Scan for the cell matching the given text and deliver its (X, Y) coordinate at center. 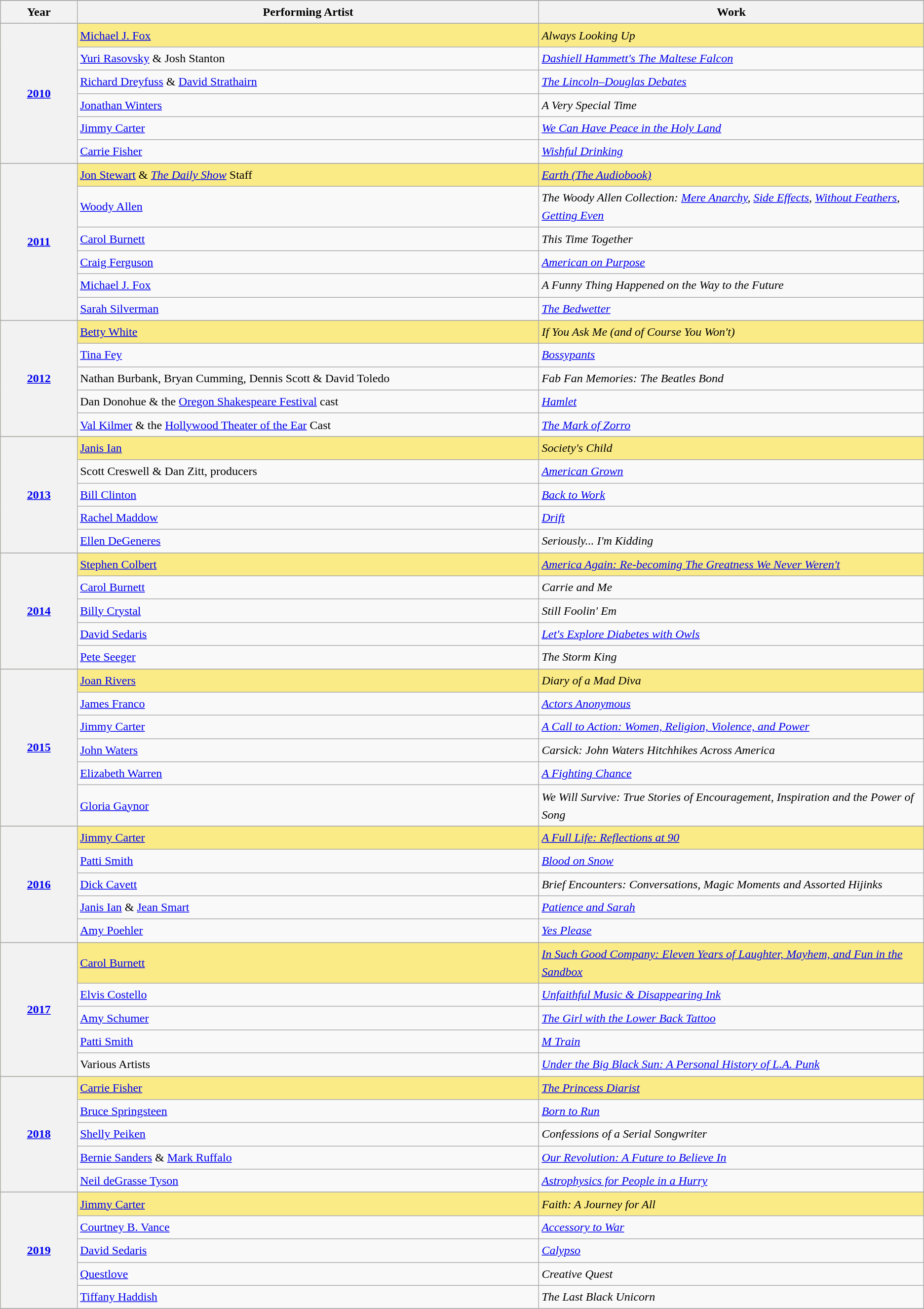
The Last Black Unicorn (731, 1297)
Society's Child (731, 448)
Under the Big Black Sun: A Personal History of L.A. Punk (731, 1065)
Rachel Maddow (308, 517)
Shelly Peiken (308, 1135)
Brief Encounters: Conversations, Magic Moments and Assorted Hijinks (731, 884)
Sarah Silverman (308, 309)
A Funny Thing Happened on the Way to the Future (731, 285)
James Franco (308, 704)
M Train (731, 1041)
2011 (39, 241)
Elvis Costello (308, 994)
Tina Fey (308, 356)
Various Artists (308, 1065)
Our Revolution: A Future to Believe In (731, 1157)
Year (39, 12)
2019 (39, 1250)
Hamlet (731, 402)
Dashiell Hammett's The Maltese Falcon (731, 58)
Dan Donohue & the Oregon Shakespeare Festival cast (308, 402)
John Waters (308, 751)
2012 (39, 378)
Jon Stewart & The Daily Show Staff (308, 175)
The Bedwetter (731, 309)
Dick Cavett (308, 884)
Blood on Snow (731, 861)
The Princess Diarist (731, 1088)
America Again: Re-becoming The Greatness We Never Weren't (731, 564)
Faith: A Journey for All (731, 1204)
Pete Seeger (308, 657)
Confessions of a Serial Songwriter (731, 1135)
Yuri Rasovsky & Josh Stanton (308, 58)
We Will Survive: True Stories of Encouragement, Inspiration and the Power of Song (731, 806)
The Storm King (731, 657)
Work (731, 12)
Unfaithful Music & Disappearing Ink (731, 994)
Fab Fan Memories: The Beatles Bond (731, 378)
Carrie and Me (731, 588)
American on Purpose (731, 262)
Billy Crystal (308, 610)
A Fighting Chance (731, 773)
Still Foolin' Em (731, 610)
Jonathan Winters (308, 105)
2016 (39, 884)
Drift (731, 517)
Yes Please (731, 930)
Bill Clinton (308, 495)
2015 (39, 747)
Val Kilmer & the Hollywood Theater of the Ear Cast (308, 425)
Stephen Colbert (308, 564)
Scott Creswell & Dan Zitt, producers (308, 471)
American Grown (731, 471)
This Time Together (731, 239)
Janis Ian (308, 448)
Actors Anonymous (731, 704)
Bruce Springsteen (308, 1111)
If You Ask Me (and of Course You Won't) (731, 332)
Craig Ferguson (308, 262)
Back to Work (731, 495)
Creative Quest (731, 1274)
Performing Artist (308, 12)
Patience and Sarah (731, 908)
2017 (39, 1009)
In Such Good Company: Eleven Years of Laughter, Mayhem, and Fun in the Sandbox (731, 963)
Let's Explore Diabetes with Owls (731, 634)
Carsick: John Waters Hitchhikes Across America (731, 751)
Gloria Gaynor (308, 806)
Seriously... I'm Kidding (731, 541)
Astrophysics for People in a Hurry (731, 1181)
Wishful Drinking (731, 151)
The Lincoln–Douglas Debates (731, 82)
Elizabeth Warren (308, 773)
Earth (The Audiobook) (731, 175)
Richard Dreyfuss & David Strathairn (308, 82)
Joan Rivers (308, 680)
Accessory to War (731, 1228)
We Can Have Peace in the Holy Land (731, 128)
Neil deGrasse Tyson (308, 1181)
The Mark of Zorro (731, 425)
2010 (39, 93)
A Call to Action: Women, Religion, Violence, and Power (731, 727)
2018 (39, 1135)
The Girl with the Lower Back Tattoo (731, 1018)
A Very Special Time (731, 105)
Amy Schumer (308, 1018)
Questlove (308, 1274)
Calypso (731, 1250)
Diary of a Mad Diva (731, 680)
Bossypants (731, 356)
Born to Run (731, 1111)
Amy Poehler (308, 930)
A Full Life: Reflections at 90 (731, 837)
Woody Allen (308, 206)
2014 (39, 610)
Bernie Sanders & Mark Ruffalo (308, 1157)
Betty White (308, 332)
Tiffany Haddish (308, 1297)
Courtney B. Vance (308, 1228)
Ellen DeGeneres (308, 541)
2013 (39, 495)
Nathan Burbank, Bryan Cumming, Dennis Scott & David Toledo (308, 378)
Janis Ian & Jean Smart (308, 908)
The Woody Allen Collection: Mere Anarchy, Side Effects, Without Feathers, Getting Even (731, 206)
Always Looking Up (731, 36)
